For the text-containing cell, return its midpoint in (X, Y) coordinate format. 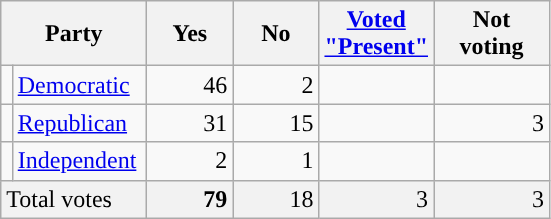
79 (190, 199)
Yes (190, 34)
Democratic (80, 85)
1 (276, 161)
Party (74, 34)
31 (190, 123)
Total votes (74, 199)
18 (276, 199)
Independent (80, 161)
Republican (80, 123)
No (276, 34)
Not voting (492, 34)
Voted "Present" (376, 34)
46 (190, 85)
15 (276, 123)
